Return the [X, Y] coordinate for the center point of the cell that contains the specified text.  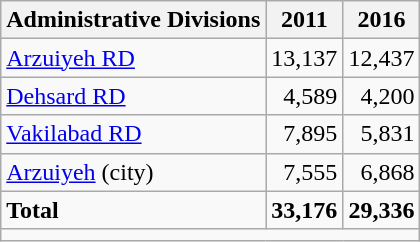
2016 [382, 20]
29,336 [382, 210]
7,895 [304, 134]
12,437 [382, 58]
33,176 [304, 210]
Total [134, 210]
Dehsard RD [134, 96]
2011 [304, 20]
Vakilabad RD [134, 134]
4,589 [304, 96]
13,137 [304, 58]
7,555 [304, 172]
Administrative Divisions [134, 20]
6,868 [382, 172]
Arzuiyeh (city) [134, 172]
4,200 [382, 96]
5,831 [382, 134]
Arzuiyeh RD [134, 58]
